Provide the (x, y) coordinate of the cell's center where the given text is located.  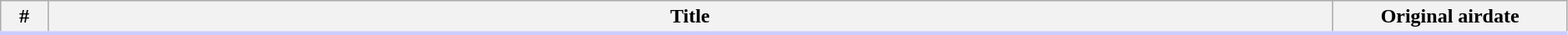
Title (690, 17)
Original airdate (1450, 17)
# (24, 17)
